Identify which cell holds the provided text, then report its [x, y] central coordinate. 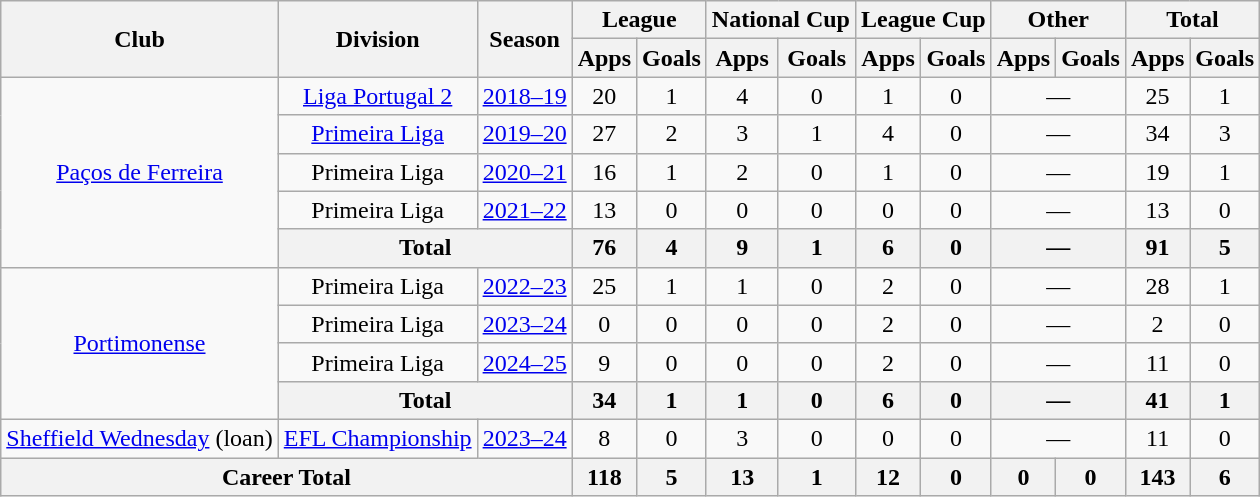
National Cup [780, 20]
41 [1157, 400]
2024–25 [524, 362]
Other [1058, 20]
12 [888, 477]
Paços de Ferreira [140, 172]
Club [140, 39]
Liga Portugal 2 [378, 96]
Division [378, 39]
76 [604, 248]
28 [1157, 286]
EFL Championship [378, 438]
Portimonense [140, 343]
Sheffield Wednesday (loan) [140, 438]
27 [604, 134]
143 [1157, 477]
2020–21 [524, 172]
20 [604, 96]
2022–23 [524, 286]
2018–19 [524, 96]
League [639, 20]
19 [1157, 172]
118 [604, 477]
8 [604, 438]
Career Total [286, 477]
Season [524, 39]
League Cup [923, 20]
16 [604, 172]
2021–22 [524, 210]
91 [1157, 248]
2019–20 [524, 134]
